Extract the [X, Y] coordinate from the center of the cell holding the provided text.  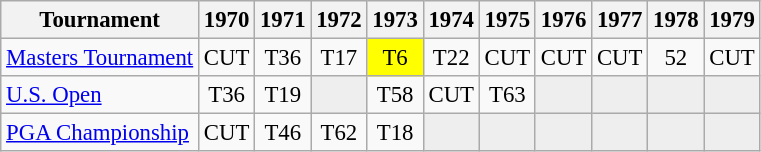
1975 [507, 20]
T19 [283, 95]
Masters Tournament [100, 58]
1977 [620, 20]
T62 [339, 133]
T58 [395, 95]
1971 [283, 20]
1973 [395, 20]
T46 [283, 133]
T6 [395, 58]
T22 [451, 58]
T18 [395, 133]
1976 [563, 20]
T17 [339, 58]
PGA Championship [100, 133]
1974 [451, 20]
1979 [732, 20]
52 [676, 58]
1978 [676, 20]
1972 [339, 20]
Tournament [100, 20]
U.S. Open [100, 95]
1970 [227, 20]
T63 [507, 95]
